Detect which cell encompasses the target text, then output its [x, y] center coordinate. 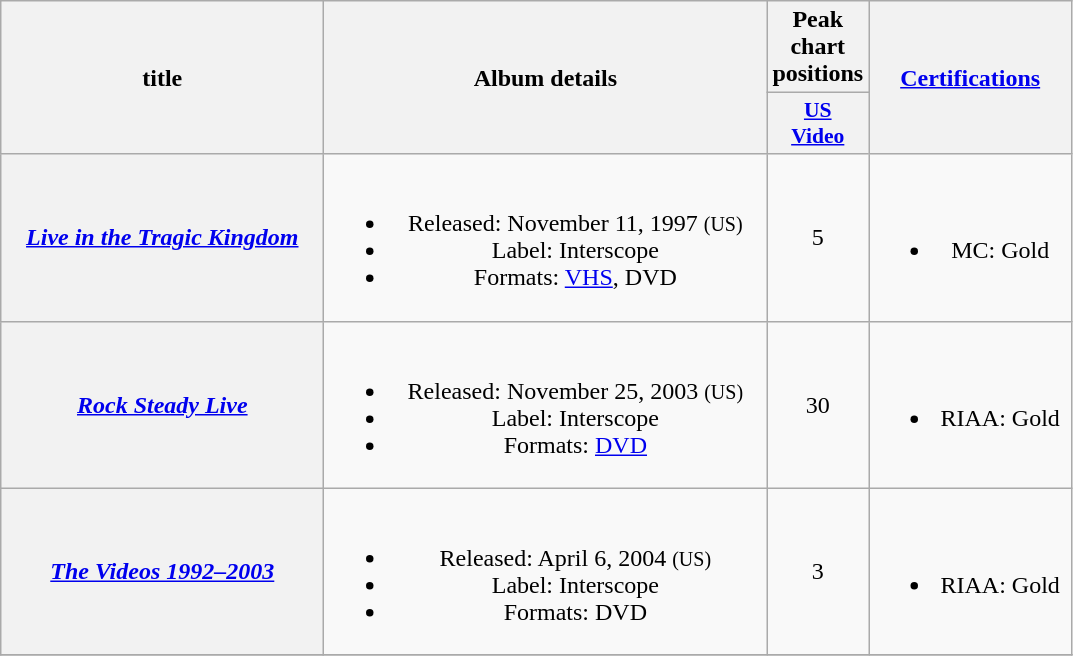
3 [818, 572]
5 [818, 238]
The Videos 1992–2003 [162, 572]
Released: April 6, 2004 (US)Label: InterscopeFormats: DVD [546, 572]
Live in the Tragic Kingdom [162, 238]
Released: November 25, 2003 (US)Label: InterscopeFormats: DVD [546, 404]
Certifications [970, 78]
USVideo [818, 124]
title [162, 78]
Released: November 11, 1997 (US)Label: InterscopeFormats: VHS, DVD [546, 238]
MC: Gold [970, 238]
Peak chart positions [818, 47]
30 [818, 404]
Rock Steady Live [162, 404]
Album details [546, 78]
